Determine the (x, y) coordinate at the center of the cell enclosing the given text.  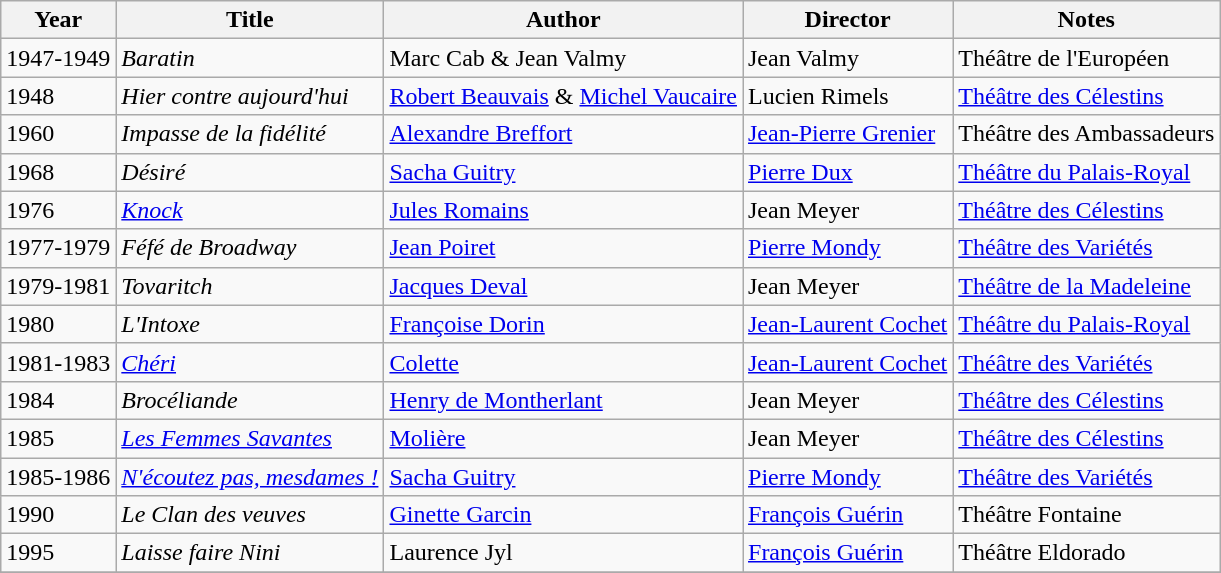
Ginette Garcin (564, 515)
1948 (58, 96)
Pierre Dux (847, 172)
1960 (58, 134)
Théâtre de la Madeleine (1086, 286)
Françoise Dorin (564, 324)
Hier contre aujourd'hui (250, 96)
1968 (58, 172)
Laurence Jyl (564, 553)
Baratin (250, 58)
L'Intoxe (250, 324)
1984 (58, 400)
N'écoutez pas, mesdames ! (250, 477)
Féfé de Broadway (250, 248)
Knock (250, 210)
Title (250, 20)
Tovaritch (250, 286)
1985 (58, 438)
1976 (58, 210)
Les Femmes Savantes (250, 438)
Laisse faire Nini (250, 553)
Henry de Montherlant (564, 400)
1977-1979 (58, 248)
Théâtre Eldorado (1086, 553)
Marc Cab & Jean Valmy (564, 58)
Notes (1086, 20)
Molière (564, 438)
Impasse de la fidélité (250, 134)
Théâtre de l'Européen (1086, 58)
Théâtre des Ambassadeurs (1086, 134)
Jean-Pierre Grenier (847, 134)
Year (58, 20)
1947-1949 (58, 58)
1979-1981 (58, 286)
Jean Valmy (847, 58)
Robert Beauvais & Michel Vaucaire (564, 96)
Lucien Rimels (847, 96)
1981-1983 (58, 362)
Le Clan des veuves (250, 515)
1985-1986 (58, 477)
1995 (58, 553)
1980 (58, 324)
Théâtre Fontaine (1086, 515)
Author (564, 20)
Jacques Deval (564, 286)
Alexandre Breffort (564, 134)
Colette (564, 362)
Désiré (250, 172)
Brocéliande (250, 400)
Jules Romains (564, 210)
Director (847, 20)
Chéri (250, 362)
1990 (58, 515)
Jean Poiret (564, 248)
